Output the (X, Y) coordinate of the center of the cell containing the given text.  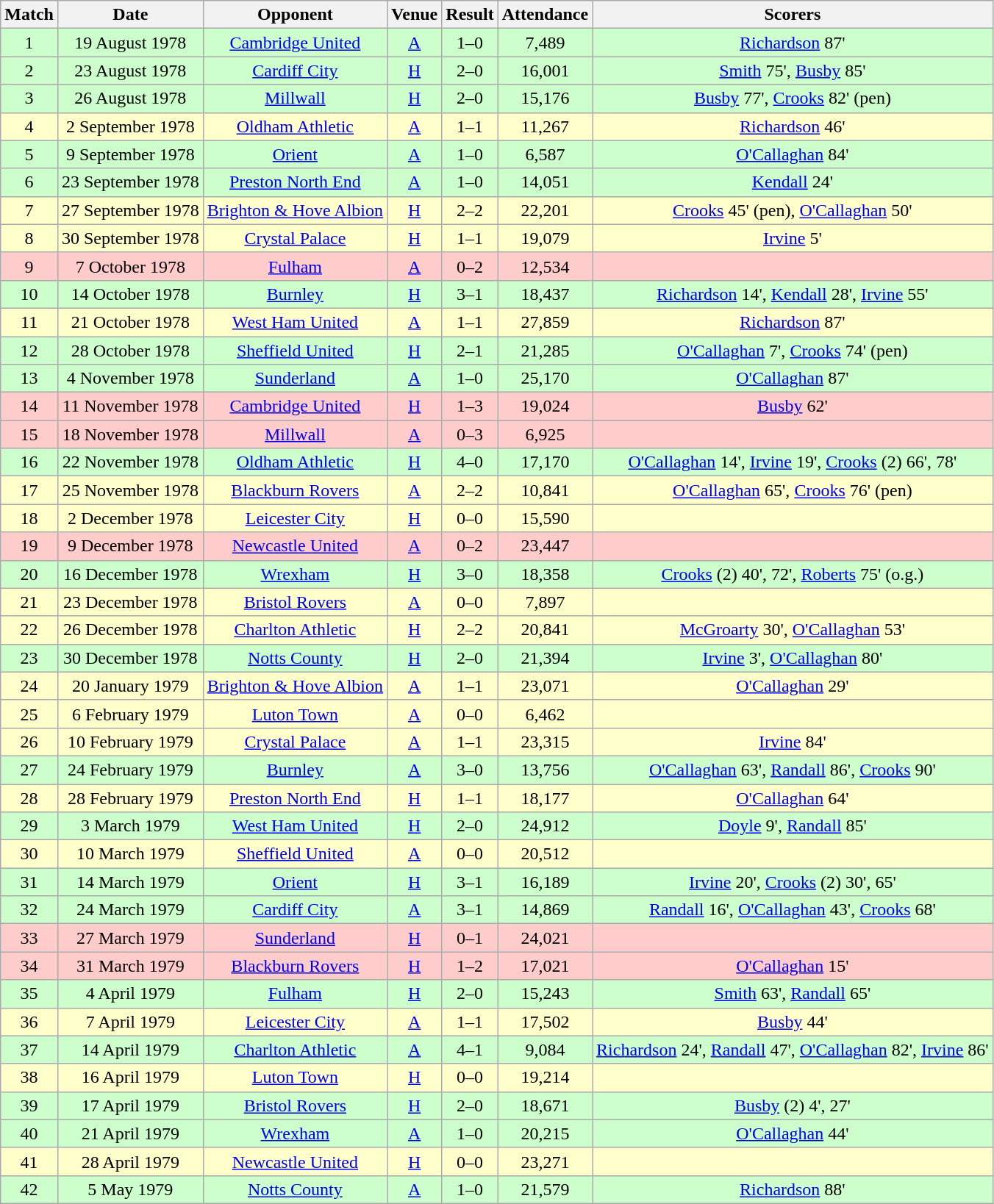
2 (29, 71)
2–1 (470, 351)
27 September 1978 (130, 210)
19,024 (545, 406)
2 September 1978 (130, 126)
13 (29, 379)
14 March 1979 (130, 882)
30 December 1978 (130, 658)
19,079 (545, 238)
Irvine 5' (793, 238)
3 March 1979 (130, 826)
10 February 1979 (130, 742)
7 October 1978 (130, 266)
18,671 (545, 1106)
22 (29, 630)
23,071 (545, 686)
Smith 75', Busby 85' (793, 71)
18 November 1978 (130, 434)
25,170 (545, 379)
31 March 1979 (130, 966)
27 (29, 770)
24,021 (545, 938)
Irvine 3', O'Callaghan 80' (793, 658)
Kendall 24' (793, 182)
24 February 1979 (130, 770)
23,271 (545, 1161)
1–3 (470, 406)
15 (29, 434)
O'Callaghan 29' (793, 686)
14,869 (545, 910)
14 April 1979 (130, 1050)
23 August 1978 (130, 71)
15,176 (545, 98)
9,084 (545, 1050)
26 August 1978 (130, 98)
21 April 1979 (130, 1133)
28 April 1979 (130, 1161)
Busby 62' (793, 406)
21,579 (545, 1189)
10 March 1979 (130, 854)
O'Callaghan 63', Randall 86', Crooks 90' (793, 770)
11 November 1978 (130, 406)
23,447 (545, 546)
16 December 1978 (130, 574)
38 (29, 1078)
21 (29, 602)
25 (29, 714)
23 (29, 658)
32 (29, 910)
Crooks 45' (pen), O'Callaghan 50' (793, 210)
21 October 1978 (130, 322)
19 (29, 546)
24 (29, 686)
Crooks (2) 40', 72', Roberts 75' (o.g.) (793, 574)
31 (29, 882)
26 December 1978 (130, 630)
Attendance (545, 15)
2 December 1978 (130, 518)
McGroarty 30', O'Callaghan 53' (793, 630)
0–3 (470, 434)
O'Callaghan 84' (793, 154)
8 (29, 238)
23 December 1978 (130, 602)
23,315 (545, 742)
22 November 1978 (130, 462)
18,358 (545, 574)
13,756 (545, 770)
19,214 (545, 1078)
37 (29, 1050)
1–2 (470, 966)
4 April 1979 (130, 994)
18,177 (545, 798)
24,912 (545, 826)
Busby (2) 4', 27' (793, 1106)
20,512 (545, 854)
26 (29, 742)
25 November 1978 (130, 490)
Richardson 46' (793, 126)
Irvine 84' (793, 742)
16,001 (545, 71)
Irvine 20', Crooks (2) 30', 65' (793, 882)
20,215 (545, 1133)
4 (29, 126)
9 December 1978 (130, 546)
28 October 1978 (130, 351)
Date (130, 15)
20,841 (545, 630)
24 March 1979 (130, 910)
O'Callaghan 15' (793, 966)
36 (29, 1022)
17 April 1979 (130, 1106)
6,462 (545, 714)
39 (29, 1106)
9 September 1978 (130, 154)
Busby 77', Crooks 82' (pen) (793, 98)
27,859 (545, 322)
4–0 (470, 462)
O'Callaghan 14', Irvine 19', Crooks (2) 66', 78' (793, 462)
6,925 (545, 434)
7 (29, 210)
6,587 (545, 154)
7,897 (545, 602)
Richardson 14', Kendall 28', Irvine 55' (793, 294)
16,189 (545, 882)
17 (29, 490)
10,841 (545, 490)
10 (29, 294)
3 (29, 98)
15,590 (545, 518)
40 (29, 1133)
21,285 (545, 351)
11 (29, 322)
33 (29, 938)
Scorers (793, 15)
28 February 1979 (130, 798)
Doyle 9', Randall 85' (793, 826)
7 April 1979 (130, 1022)
27 March 1979 (130, 938)
41 (29, 1161)
6 (29, 182)
Richardson 24', Randall 47', O'Callaghan 82', Irvine 86' (793, 1050)
O'Callaghan 44' (793, 1133)
30 September 1978 (130, 238)
Richardson 88' (793, 1189)
Match (29, 15)
35 (29, 994)
5 (29, 154)
Randall 16', O'Callaghan 43', Crooks 68' (793, 910)
22,201 (545, 210)
12,534 (545, 266)
Venue (415, 15)
21,394 (545, 658)
14,051 (545, 182)
23 September 1978 (130, 182)
18,437 (545, 294)
14 October 1978 (130, 294)
18 (29, 518)
Smith 63', Randall 65' (793, 994)
5 May 1979 (130, 1189)
20 (29, 574)
12 (29, 351)
7,489 (545, 43)
17,502 (545, 1022)
O'Callaghan 7', Crooks 74' (pen) (793, 351)
4–1 (470, 1050)
16 (29, 462)
6 February 1979 (130, 714)
16 April 1979 (130, 1078)
28 (29, 798)
0–1 (470, 938)
19 August 1978 (130, 43)
1 (29, 43)
O'Callaghan 64' (793, 798)
17,170 (545, 462)
17,021 (545, 966)
42 (29, 1189)
O'Callaghan 65', Crooks 76' (pen) (793, 490)
14 (29, 406)
O'Callaghan 87' (793, 379)
11,267 (545, 126)
29 (29, 826)
15,243 (545, 994)
4 November 1978 (130, 379)
9 (29, 266)
34 (29, 966)
20 January 1979 (130, 686)
30 (29, 854)
Result (470, 15)
Busby 44' (793, 1022)
Opponent (295, 15)
